Identify which cell holds the provided text, then report its [X, Y] central coordinate. 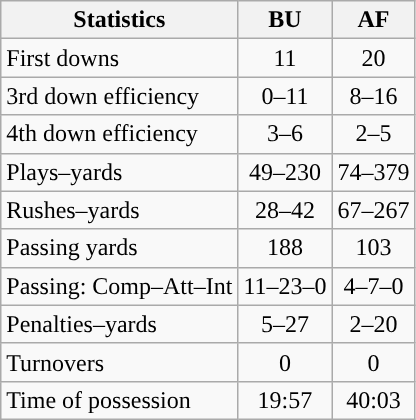
3–6 [285, 134]
Passing: Comp–Att–Int [120, 286]
Penalties–yards [120, 324]
74–379 [374, 172]
First downs [120, 58]
5–27 [285, 324]
49–230 [285, 172]
Statistics [120, 20]
20 [374, 58]
8–16 [374, 96]
67–267 [374, 210]
2–5 [374, 134]
Rushes–yards [120, 210]
40:03 [374, 400]
11 [285, 58]
BU [285, 20]
Passing yards [120, 248]
4–7–0 [374, 286]
28–42 [285, 210]
11–23–0 [285, 286]
AF [374, 20]
3rd down efficiency [120, 96]
103 [374, 248]
Time of possession [120, 400]
19:57 [285, 400]
Turnovers [120, 362]
4th down efficiency [120, 134]
2–20 [374, 324]
0–11 [285, 96]
188 [285, 248]
Plays–yards [120, 172]
